From the cell containing the given text, extract its center point as (x, y) coordinate. 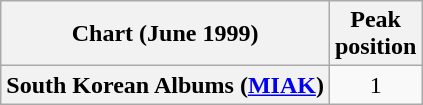
1 (375, 85)
Chart (June 1999) (166, 34)
Peakposition (375, 34)
South Korean Albums (MIAK) (166, 85)
